Provide the [x, y] coordinate of the cell's center where the given text is located.  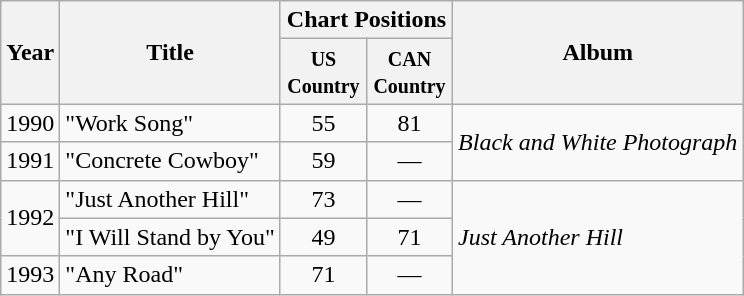
1990 [30, 123]
"Just Another Hill" [170, 199]
55 [323, 123]
73 [323, 199]
"I Will Stand by You" [170, 237]
US Country [323, 72]
59 [323, 161]
1991 [30, 161]
"Concrete Cowboy" [170, 161]
"Work Song" [170, 123]
Black and White Photograph [598, 142]
Year [30, 52]
Chart Positions [366, 20]
1993 [30, 275]
81 [409, 123]
1992 [30, 218]
"Any Road" [170, 275]
Just Another Hill [598, 237]
CAN Country [409, 72]
Album [598, 52]
Title [170, 52]
49 [323, 237]
